Detect which cell encompasses the target text, then output its [x, y] center coordinate. 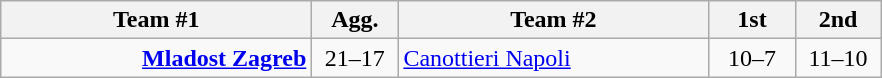
2nd [838, 20]
Agg. [355, 20]
21–17 [355, 58]
Team #2 [554, 20]
10–7 [752, 58]
Canottieri Napoli [554, 58]
Mladost Zagreb [156, 58]
11–10 [838, 58]
1st [752, 20]
Team #1 [156, 20]
